Locate the cell with the specified text and output its [x, y] center coordinate. 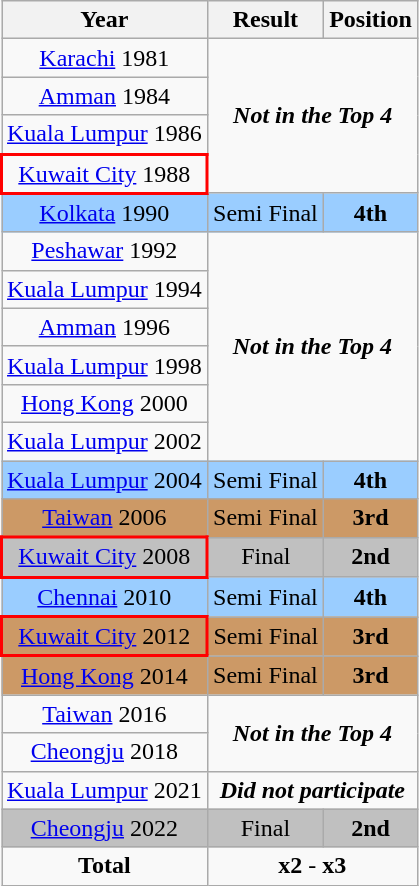
Cheongju 2018 [105, 752]
Kuala Lumpur 2002 [105, 441]
Kuala Lumpur 1986 [105, 134]
Hong Kong 2014 [105, 676]
Kuala Lumpur 2021 [105, 790]
Kuwait City 2012 [105, 636]
Taiwan 2006 [105, 518]
Taiwan 2016 [105, 714]
Kolkata 1990 [105, 212]
Total [105, 866]
Hong Kong 2000 [105, 403]
Chennai 2010 [105, 597]
Amman 1984 [105, 96]
x2 - x3 [312, 866]
Peshawar 1992 [105, 251]
Karachi 1981 [105, 58]
Kuala Lumpur 2004 [105, 479]
Cheongju 2022 [105, 828]
Did not participate [312, 790]
Position [371, 20]
Kuala Lumpur 1998 [105, 365]
Kuwait City 2008 [105, 557]
Year [105, 20]
Kuala Lumpur 1994 [105, 289]
Amman 1996 [105, 327]
Kuwait City 1988 [105, 174]
Result [265, 20]
